For the text-containing cell, return its midpoint in (x, y) coordinate format. 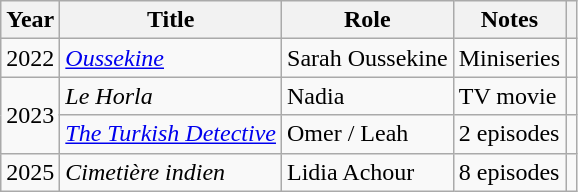
2023 (30, 115)
2025 (30, 172)
The Turkish Detective (171, 134)
Role (368, 20)
2022 (30, 58)
TV movie (509, 96)
Notes (509, 20)
Year (30, 20)
Miniseries (509, 58)
Omer / Leah (368, 134)
Le Horla (171, 96)
Nadia (368, 96)
8 episodes (509, 172)
Cimetière indien (171, 172)
Oussekine (171, 58)
2 episodes (509, 134)
Sarah Oussekine (368, 58)
Title (171, 20)
Lidia Achour (368, 172)
